Provide the (x, y) coordinate of the cell's center where the given text is located.  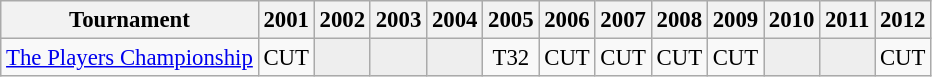
2005 (511, 20)
T32 (511, 58)
2002 (342, 20)
2003 (398, 20)
2009 (735, 20)
2006 (567, 20)
2008 (679, 20)
2007 (623, 20)
The Players Championship (130, 58)
2010 (792, 20)
2004 (455, 20)
2012 (903, 20)
Tournament (130, 20)
2011 (848, 20)
2001 (286, 20)
